Detect which cell encompasses the target text, then output its (x, y) center coordinate. 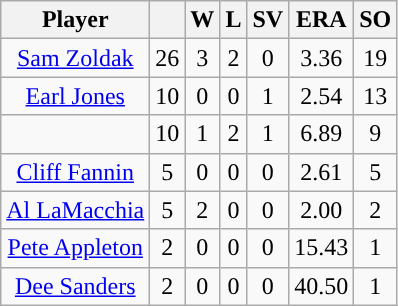
W (202, 20)
15.43 (322, 248)
3.36 (322, 58)
Al LaMacchia (76, 210)
SV (268, 20)
2.54 (322, 96)
Earl Jones (76, 96)
Pete Appleton (76, 248)
Sam Zoldak (76, 58)
13 (376, 96)
2.61 (322, 172)
Cliff Fannin (76, 172)
Dee Sanders (76, 286)
Player (76, 20)
19 (376, 58)
6.89 (322, 134)
L (234, 20)
26 (168, 58)
SO (376, 20)
ERA (322, 20)
3 (202, 58)
40.50 (322, 286)
9 (376, 134)
2.00 (322, 210)
